For the text-containing cell, return its midpoint in [x, y] coordinate format. 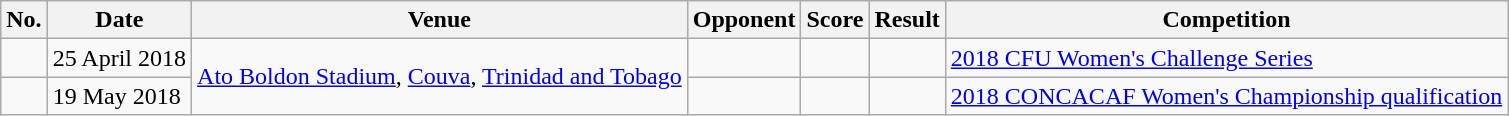
Score [835, 20]
Competition [1226, 20]
19 May 2018 [119, 96]
2018 CFU Women's Challenge Series [1226, 58]
Opponent [744, 20]
Result [907, 20]
Date [119, 20]
No. [24, 20]
2018 CONCACAF Women's Championship qualification [1226, 96]
25 April 2018 [119, 58]
Ato Boldon Stadium, Couva, Trinidad and Tobago [440, 77]
Venue [440, 20]
